Pinpoint the cell where the given text exists, returning its [x, y] midpoint coordinate. 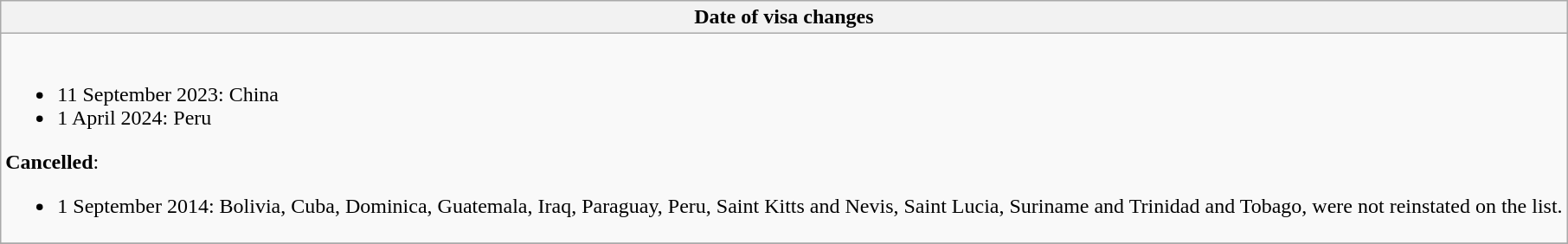
Date of visa changes [784, 17]
